Determine the (X, Y) coordinate at the center of the cell enclosing the given text.  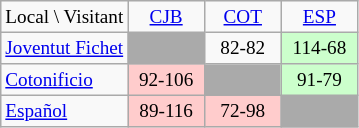
Cotonificio (64, 80)
Español (64, 111)
89-116 (166, 111)
91-79 (320, 80)
72-98 (242, 111)
92-106 (166, 80)
COT (242, 17)
Local \ Visitant (64, 17)
Joventut Fichet (64, 48)
82-82 (242, 48)
114-68 (320, 48)
ESP (320, 17)
CJB (166, 17)
